For the text-containing cell, return its midpoint in (x, y) coordinate format. 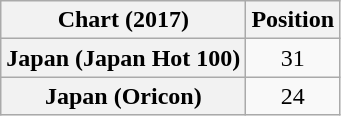
31 (293, 58)
Japan (Japan Hot 100) (124, 58)
Japan (Oricon) (124, 96)
24 (293, 96)
Position (293, 20)
Chart (2017) (124, 20)
